Pinpoint the cell where the given text exists, returning its [x, y] midpoint coordinate. 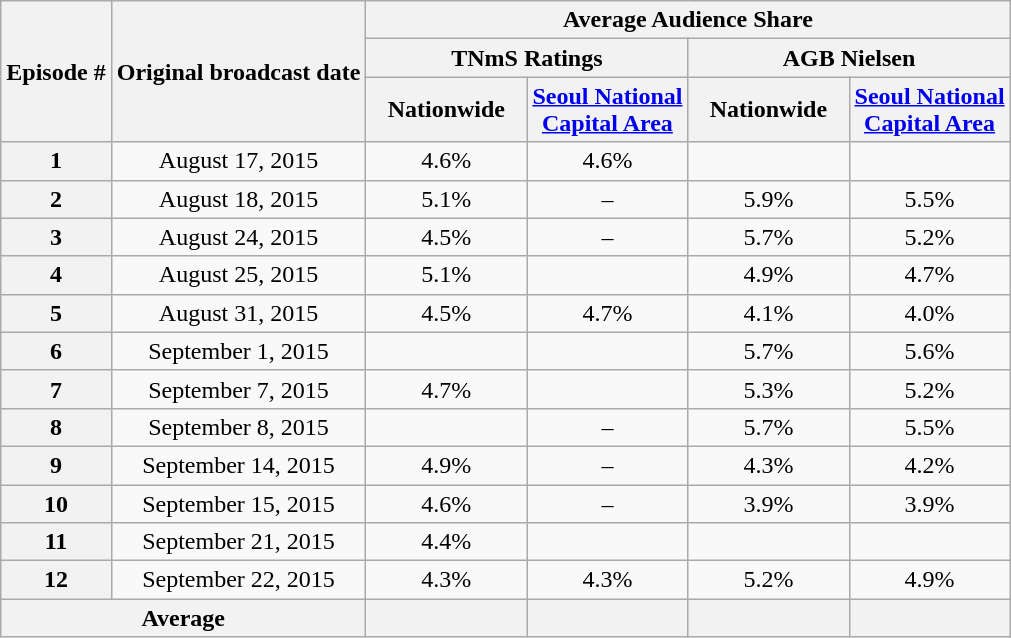
4.0% [930, 313]
3 [56, 237]
6 [56, 351]
August 24, 2015 [238, 237]
12 [56, 580]
Original broadcast date [238, 72]
Average Audience Share [688, 20]
September 7, 2015 [238, 389]
August 25, 2015 [238, 275]
1 [56, 161]
5 [56, 313]
August 31, 2015 [238, 313]
4.4% [446, 542]
9 [56, 465]
September 15, 2015 [238, 503]
TNmS Ratings [527, 58]
AGB Nielsen [849, 58]
September 8, 2015 [238, 427]
10 [56, 503]
September 14, 2015 [238, 465]
5.9% [768, 199]
August 18, 2015 [238, 199]
Episode # [56, 72]
4.1% [768, 313]
11 [56, 542]
4 [56, 275]
7 [56, 389]
5.3% [768, 389]
September 22, 2015 [238, 580]
8 [56, 427]
2 [56, 199]
September 1, 2015 [238, 351]
4.2% [930, 465]
August 17, 2015 [238, 161]
September 21, 2015 [238, 542]
Average [184, 618]
5.6% [930, 351]
